Provide the [X, Y] coordinate of the cell's center where the given text is located.  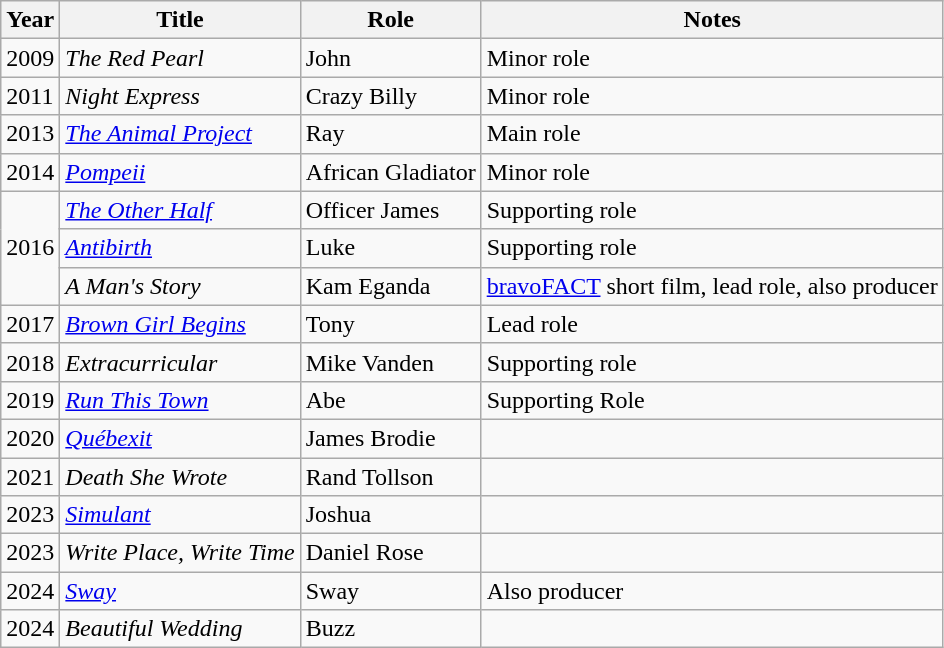
2021 [30, 477]
A Man's Story [180, 286]
Brown Girl Begins [180, 324]
2016 [30, 248]
Write Place, Write Time [180, 553]
Rand Tollson [390, 477]
2017 [30, 324]
2014 [30, 172]
Pompeii [180, 172]
Tony [390, 324]
2013 [30, 134]
Death She Wrote [180, 477]
bravoFACT short film, lead role, also producer [712, 286]
The Other Half [180, 210]
Beautiful Wedding [180, 629]
Kam Eganda [390, 286]
Year [30, 20]
2018 [30, 362]
Role [390, 20]
Night Express [180, 96]
Mike Vanden [390, 362]
Antibirth [180, 248]
2020 [30, 438]
Main role [712, 134]
Buzz [390, 629]
Québexit [180, 438]
James Brodie [390, 438]
The Red Pearl [180, 58]
Lead role [712, 324]
Daniel Rose [390, 553]
Run This Town [180, 400]
2019 [30, 400]
2009 [30, 58]
Abe [390, 400]
Supporting Role [712, 400]
Notes [712, 20]
Crazy Billy [390, 96]
Extracurricular [180, 362]
Simulant [180, 515]
Also producer [712, 591]
2011 [30, 96]
The Animal Project [180, 134]
Title [180, 20]
Officer James [390, 210]
John [390, 58]
Ray [390, 134]
African Gladiator [390, 172]
Luke [390, 248]
Joshua [390, 515]
